Determine the (x, y) coordinate at the center of the cell enclosing the given text.  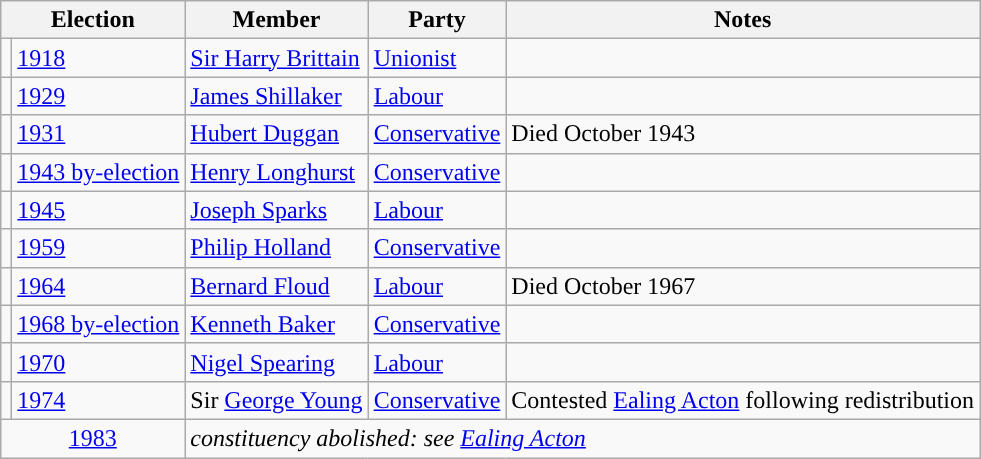
constituency abolished: see Ealing Acton (582, 438)
Unionist (437, 58)
1931 (98, 134)
Election (93, 20)
Nigel Spearing (276, 362)
1918 (98, 58)
Kenneth Baker (276, 324)
Philip Holland (276, 248)
James Shillaker (276, 96)
Party (437, 20)
1968 by-election (98, 324)
Hubert Duggan (276, 134)
1964 (98, 286)
Henry Longhurst (276, 172)
1945 (98, 210)
1929 (98, 96)
1943 by-election (98, 172)
Member (276, 20)
Sir George Young (276, 400)
1983 (93, 438)
Notes (743, 20)
Contested Ealing Acton following redistribution (743, 400)
1959 (98, 248)
1970 (98, 362)
Died October 1943 (743, 134)
Joseph Sparks (276, 210)
1974 (98, 400)
Died October 1967 (743, 286)
Sir Harry Brittain (276, 58)
Bernard Floud (276, 286)
